Output the [x, y] coordinate of the center of the cell containing the given text.  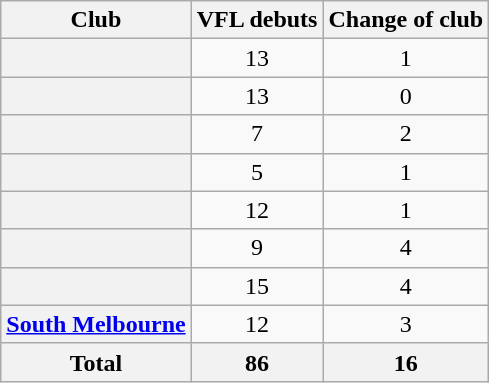
5 [257, 172]
Change of club [406, 20]
3 [406, 324]
0 [406, 96]
9 [257, 248]
86 [257, 362]
VFL debuts [257, 20]
16 [406, 362]
South Melbourne [96, 324]
15 [257, 286]
7 [257, 134]
Club [96, 20]
Total [96, 362]
2 [406, 134]
